Determine the [x, y] coordinate at the center of the cell enclosing the given text.  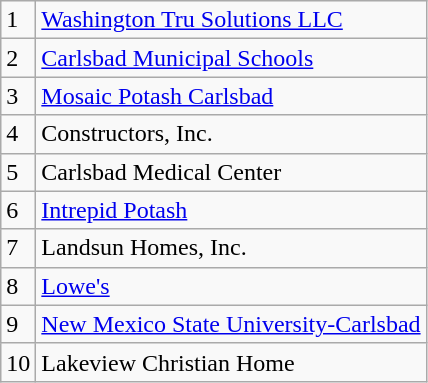
Landsun Homes, Inc. [231, 248]
9 [18, 324]
Washington Tru Solutions LLC [231, 20]
Intrepid Potash [231, 210]
Carlsbad Medical Center [231, 172]
8 [18, 286]
1 [18, 20]
7 [18, 248]
2 [18, 58]
5 [18, 172]
Lowe's [231, 286]
6 [18, 210]
Mosaic Potash Carlsbad [231, 96]
3 [18, 96]
New Mexico State University-Carlsbad [231, 324]
Carlsbad Municipal Schools [231, 58]
10 [18, 362]
4 [18, 134]
Constructors, Inc. [231, 134]
Lakeview Christian Home [231, 362]
